Determine the [X, Y] coordinate at the center of the cell enclosing the given text.  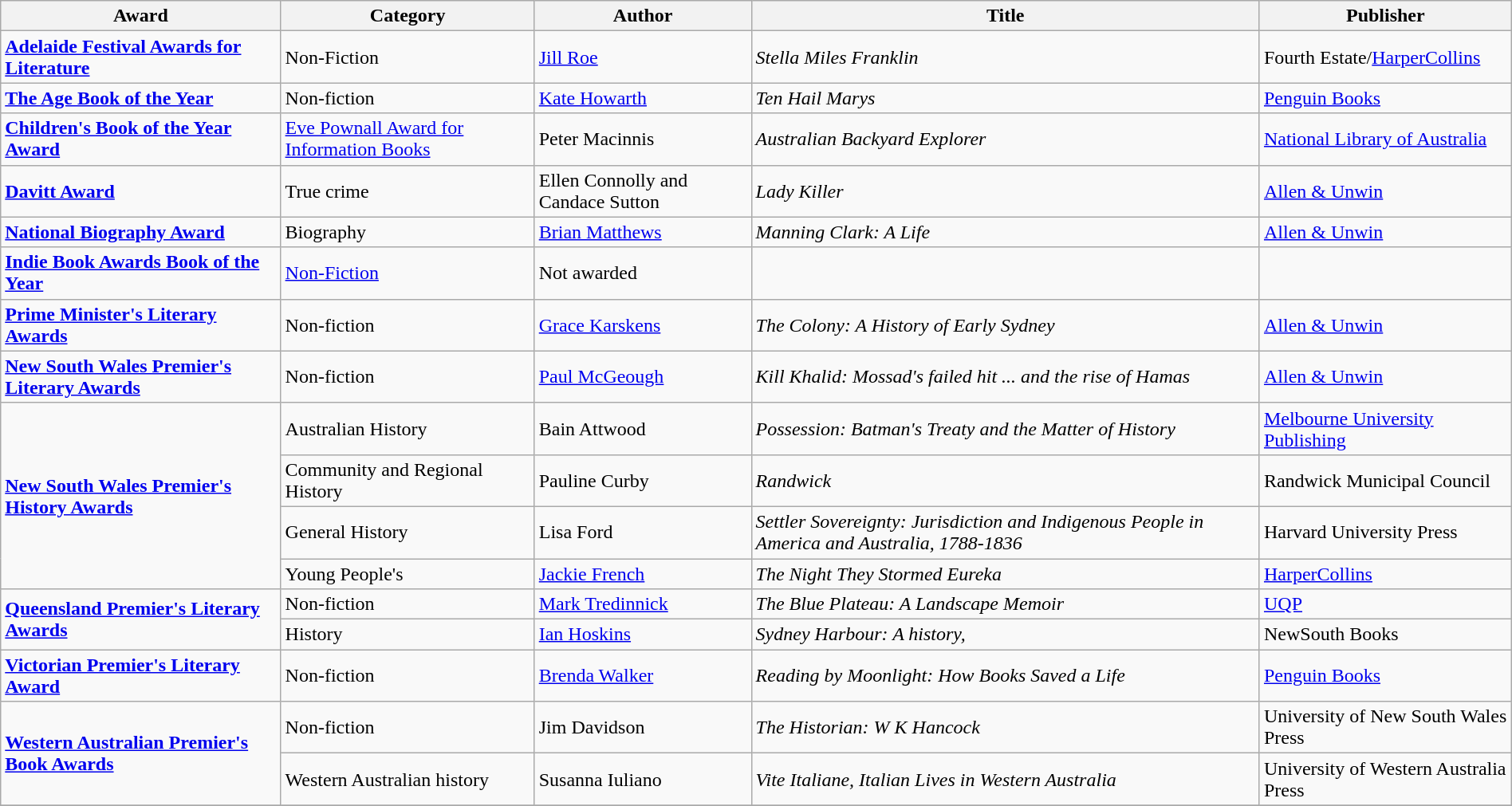
The Blue Plateau: A Landscape Memoir [1005, 604]
Kate Howarth [643, 98]
Brenda Walker [643, 676]
University of New South Wales Press [1385, 727]
Jackie French [643, 573]
Stella Miles Franklin [1005, 57]
Author [643, 16]
National Library of Australia [1385, 139]
Settler Sovereignty: Jurisdiction and Indigenous People in America and Australia, 1788-1836 [1005, 533]
Queensland Premier's Literary Awards [140, 619]
Western Australian history [408, 780]
HarperCollins [1385, 573]
Ian Hoskins [643, 635]
Australian History [408, 429]
Young People's [408, 573]
Eve Pownall Award for Information Books [408, 139]
Adelaide Festival Awards for Literature [140, 57]
Title [1005, 16]
Davitt Award [140, 191]
The Historian: W K Hancock [1005, 727]
The Night They Stormed Eureka [1005, 573]
Kill Khalid: Mossad's failed hit ... and the rise of Hamas [1005, 376]
Award [140, 16]
Vite Italiane, Italian Lives in Western Australia [1005, 780]
New South Wales Premier's Literary Awards [140, 376]
Randwick Municipal Council [1385, 480]
Pauline Curby [643, 480]
Publisher [1385, 16]
Grace Karskens [643, 325]
Brian Matthews [643, 232]
Paul McGeough [643, 376]
Possession: Batman's Treaty and the Matter of History [1005, 429]
National Biography Award [140, 232]
Jim Davidson [643, 727]
General History [408, 533]
The Colony: A History of Early Sydney [1005, 325]
Australian Backyard Explorer [1005, 139]
Lady Killer [1005, 191]
Fourth Estate/HarperCollins [1385, 57]
Susanna Iuliano [643, 780]
The Age Book of the Year [140, 98]
Melbourne University Publishing [1385, 429]
Western Australian Premier's Book Awards [140, 753]
History [408, 635]
Lisa Ford [643, 533]
Peter Macinnis [643, 139]
NewSouth Books [1385, 635]
Bain Attwood [643, 429]
UQP [1385, 604]
Category [408, 16]
Mark Tredinnick [643, 604]
Victorian Premier's Literary Award [140, 676]
Harvard University Press [1385, 533]
Ellen Connolly and Candace Sutton [643, 191]
Indie Book Awards Book of the Year [140, 273]
Randwick [1005, 480]
Community and Regional History [408, 480]
Manning Clark: A Life [1005, 232]
Not awarded [643, 273]
University of Western Australia Press [1385, 780]
Children's Book of the Year Award [140, 139]
Ten Hail Marys [1005, 98]
Jill Roe [643, 57]
Biography [408, 232]
New South Wales Premier's History Awards [140, 496]
Sydney Harbour: A history, [1005, 635]
True crime [408, 191]
Reading by Moonlight: How Books Saved a Life [1005, 676]
Prime Minister's Literary Awards [140, 325]
